Return (x, y) of the center of cell containing provided text 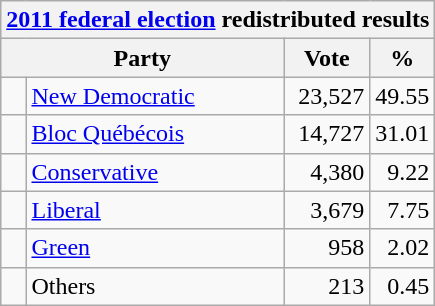
% (402, 58)
2011 federal election redistributed results (218, 20)
23,527 (327, 96)
7.75 (402, 210)
0.45 (402, 286)
Liberal (155, 210)
213 (327, 286)
Others (155, 286)
Green (155, 248)
3,679 (327, 210)
14,727 (327, 134)
Vote (327, 58)
New Democratic (155, 96)
2.02 (402, 248)
Conservative (155, 172)
Party (142, 58)
31.01 (402, 134)
958 (327, 248)
49.55 (402, 96)
9.22 (402, 172)
Bloc Québécois (155, 134)
4,380 (327, 172)
